Scan for the cell matching the given text and deliver its (X, Y) coordinate at center. 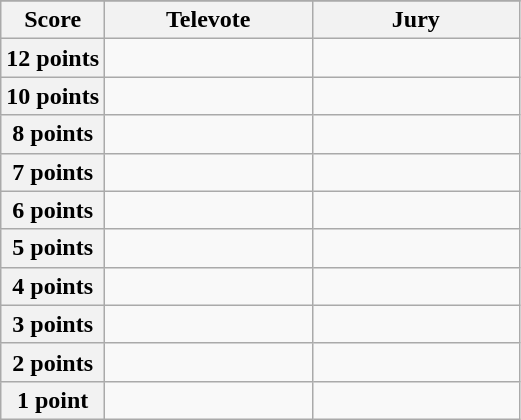
12 points (53, 58)
8 points (53, 134)
4 points (53, 286)
3 points (53, 324)
5 points (53, 248)
2 points (53, 362)
6 points (53, 210)
10 points (53, 96)
7 points (53, 172)
Jury (416, 20)
Televote (209, 20)
1 point (53, 400)
Score (53, 20)
